Capture the cell that displays the provided text and extract its [x, y] central coordinate. 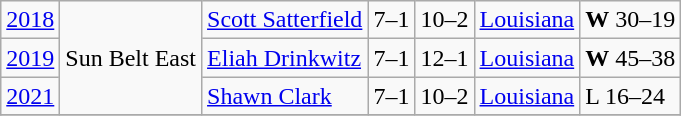
Scott Satterfield [285, 20]
W 30–19 [630, 20]
W 45–38 [630, 58]
L 16–24 [630, 96]
2018 [30, 20]
Sun Belt East [131, 58]
12–1 [444, 58]
2019 [30, 58]
Shawn Clark [285, 96]
2021 [30, 96]
Eliah Drinkwitz [285, 58]
